Locate the cell with the specified text and output its (x, y) center coordinate. 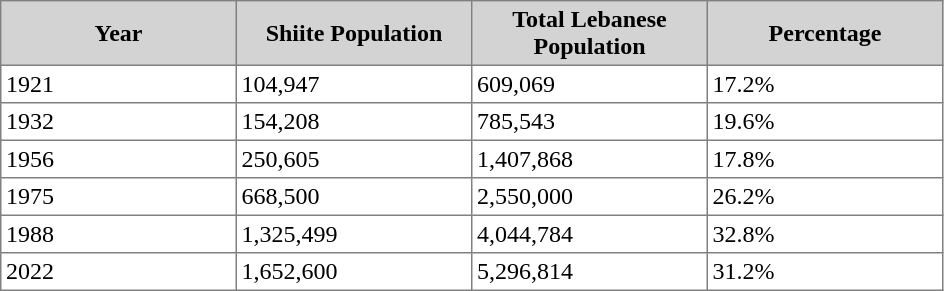
Total Lebanese Population (590, 33)
4,044,784 (590, 234)
104,947 (354, 84)
1988 (119, 234)
Year (119, 33)
609,069 (590, 84)
17.8% (825, 159)
1956 (119, 159)
250,605 (354, 159)
31.2% (825, 272)
1,325,499 (354, 234)
1975 (119, 197)
1921 (119, 84)
668,500 (354, 197)
1,652,600 (354, 272)
Percentage (825, 33)
2,550,000 (590, 197)
17.2% (825, 84)
1932 (119, 122)
32.8% (825, 234)
154,208 (354, 122)
2022 (119, 272)
26.2% (825, 197)
1,407,868 (590, 159)
785,543 (590, 122)
19.6% (825, 122)
5,296,814 (590, 272)
Shiite Population (354, 33)
